Search for the cell housing the specified text and yield its [x, y] center coordinate. 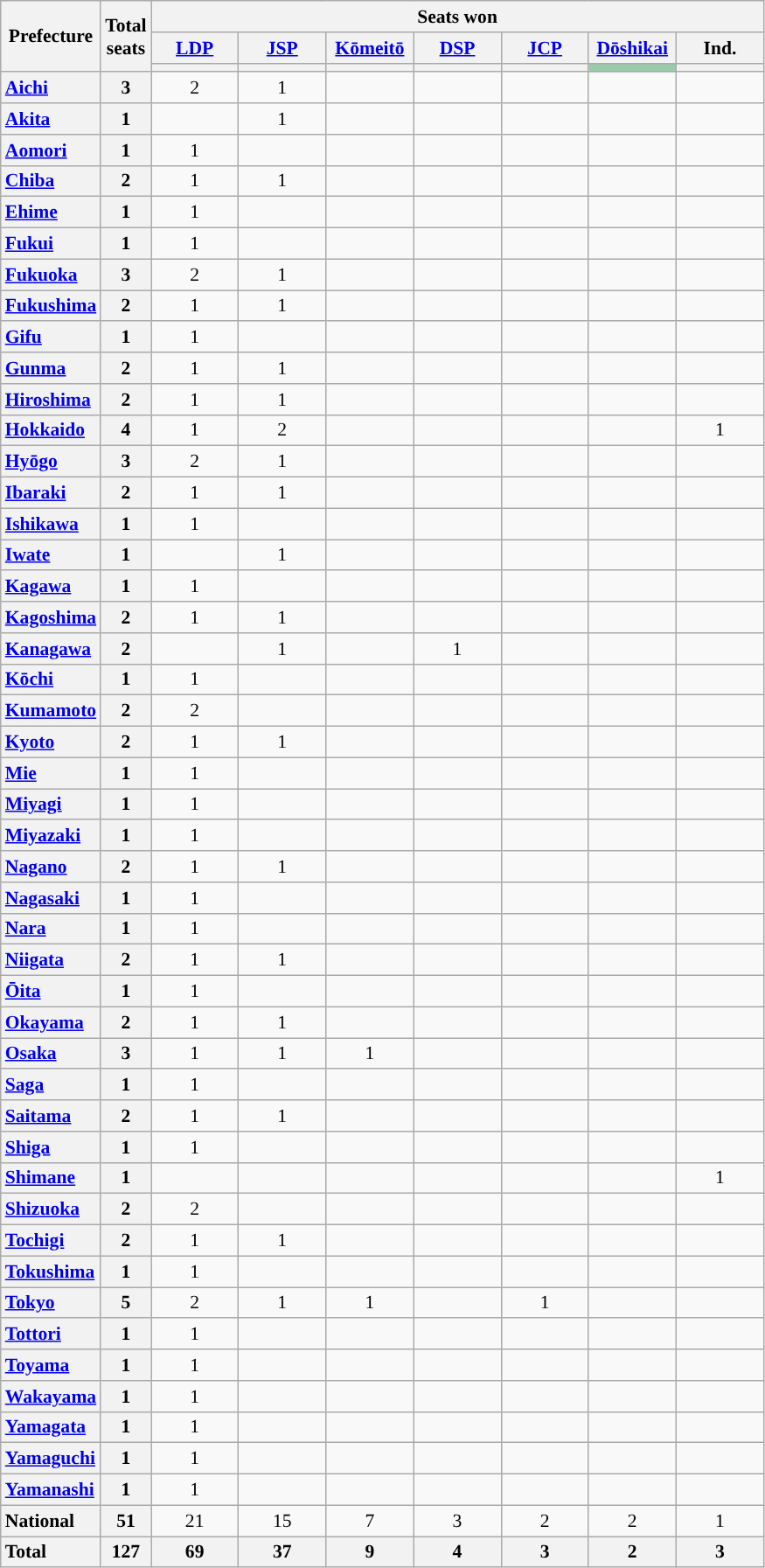
Total [51, 1552]
Saitama [51, 1116]
Yamaguchi [51, 1459]
15 [282, 1521]
Gunma [51, 368]
JCP [545, 48]
Aichi [51, 88]
Shiga [51, 1147]
Mie [51, 773]
JSP [282, 48]
LDP [195, 48]
Tochigi [51, 1241]
51 [126, 1521]
Tokyo [51, 1303]
21 [195, 1521]
Ehime [51, 213]
Tokushima [51, 1272]
Ibaraki [51, 493]
127 [126, 1552]
Prefecture [51, 37]
Toyama [51, 1365]
Miyagi [51, 805]
9 [370, 1552]
Kyoto [51, 742]
Yamagata [51, 1427]
Gifu [51, 338]
Chiba [51, 181]
Okayama [51, 1022]
Miyazaki [51, 836]
Dōshikai [632, 48]
Wakayama [51, 1397]
Fukuoka [51, 275]
Hokkaido [51, 430]
Osaka [51, 1054]
Fukui [51, 244]
Ishikawa [51, 524]
Ōita [51, 992]
7 [370, 1521]
Shizuoka [51, 1209]
Kagoshima [51, 617]
DSP [457, 48]
Niigata [51, 960]
Nagasaki [51, 898]
Hyōgo [51, 462]
Iwate [51, 555]
Ind. [720, 48]
Yamanashi [51, 1490]
Kumamoto [51, 711]
Tottori [51, 1335]
Totalseats [126, 37]
National [51, 1521]
Kagawa [51, 587]
Shimane [51, 1178]
Saga [51, 1085]
Kōchi [51, 679]
5 [126, 1303]
37 [282, 1552]
Nara [51, 929]
Nagano [51, 867]
Kanagawa [51, 649]
Aomori [51, 150]
69 [195, 1552]
Hiroshima [51, 400]
Akita [51, 119]
Fukushima [51, 306]
Seats won [458, 17]
Kōmeitō [370, 48]
